Identify which cell holds the provided text, then report its (X, Y) central coordinate. 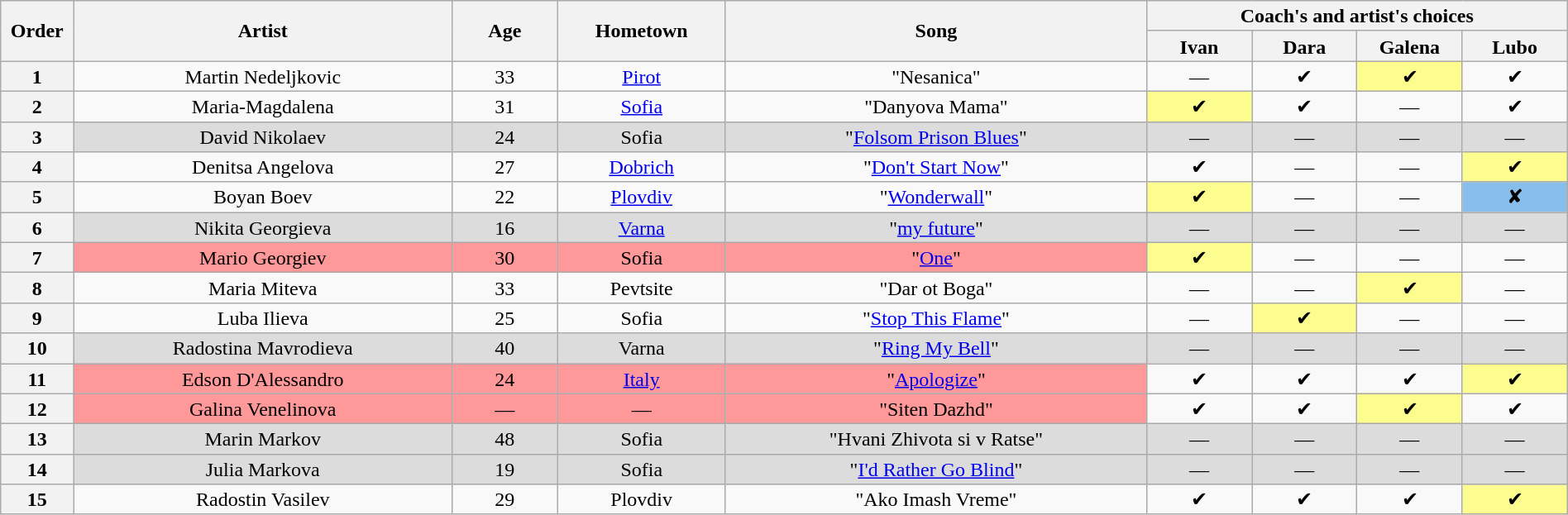
Maria-Magdalena (263, 106)
"my future" (936, 228)
Boyan Boev (263, 197)
29 (504, 499)
12 (37, 408)
48 (504, 440)
Maria Miteva (263, 288)
Radostin Vasilev (263, 499)
27 (504, 167)
Denitsa Angelova (263, 167)
Galena (1409, 46)
Hometown (642, 31)
30 (504, 258)
Mario Georgiev (263, 258)
Marin Markov (263, 440)
Dara (1305, 46)
16 (504, 228)
9 (37, 317)
Nikita Georgieva (263, 228)
19 (504, 470)
"I'd Rather Go Blind" (936, 470)
13 (37, 440)
"Don't Start Now" (936, 167)
8 (37, 288)
David Nikolaev (263, 137)
10 (37, 349)
Edson D'Alessandro (263, 379)
5 (37, 197)
"Siten Dazhd" (936, 408)
"Ako Imash Vreme" (936, 499)
14 (37, 470)
Pevtsite (642, 288)
Lubo (1515, 46)
Ivan (1199, 46)
Radostina Mavrodieva (263, 349)
Julia Markova (263, 470)
"Apologize" (936, 379)
Martin Nedeljkovic (263, 76)
15 (37, 499)
Pirot (642, 76)
"Wonderwall" (936, 197)
"Dar ot Boga" (936, 288)
4 (37, 167)
11 (37, 379)
25 (504, 317)
"Danyova Mama" (936, 106)
"Nesanica" (936, 76)
Italy (642, 379)
"One" (936, 258)
31 (504, 106)
"Hvani Zhivota si v Ratse" (936, 440)
"Stop This Flame" (936, 317)
Song (936, 31)
6 (37, 228)
3 (37, 137)
40 (504, 349)
Coach's and artist's choices (1356, 17)
Luba Ilieva (263, 317)
Galina Venelinova (263, 408)
"Folsom Prison Blues" (936, 137)
Dobrich (642, 167)
"Ring My Bell" (936, 349)
22 (504, 197)
Order (37, 31)
✘ (1515, 197)
2 (37, 106)
Artist (263, 31)
Age (504, 31)
1 (37, 76)
7 (37, 258)
